Locate the cell with the specified text and output its [x, y] center coordinate. 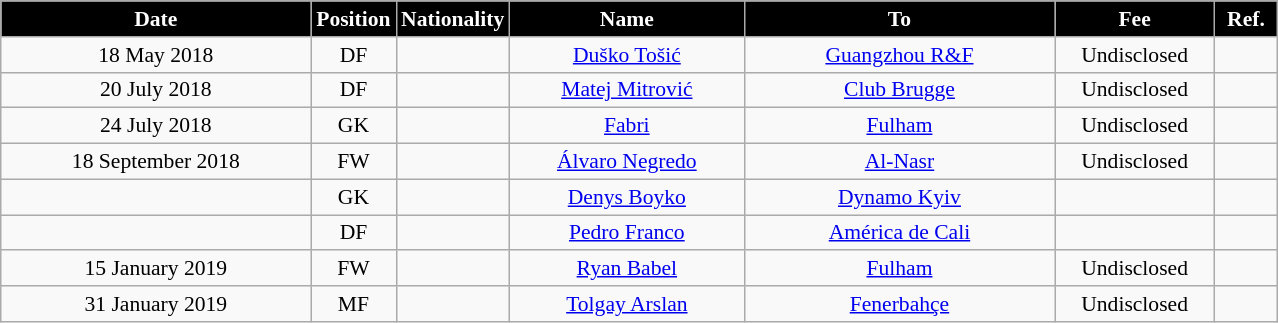
Position [354, 19]
Denys Boyko [626, 197]
Guangzhou R&F [899, 55]
18 September 2018 [156, 162]
24 July 2018 [156, 126]
Al-Nasr [899, 162]
América de Cali [899, 233]
Nationality [452, 19]
20 July 2018 [156, 90]
Name [626, 19]
Dynamo Kyiv [899, 197]
Ref. [1246, 19]
Ryan Babel [626, 269]
15 January 2019 [156, 269]
Duško Tošić [626, 55]
31 January 2019 [156, 304]
MF [354, 304]
Club Brugge [899, 90]
Matej Mitrović [626, 90]
Fenerbahçe [899, 304]
Tolgay Arslan [626, 304]
Date [156, 19]
Fee [1135, 19]
Pedro Franco [626, 233]
Fabri [626, 126]
18 May 2018 [156, 55]
Álvaro Negredo [626, 162]
To [899, 19]
